Capture the cell that displays the provided text and extract its [x, y] central coordinate. 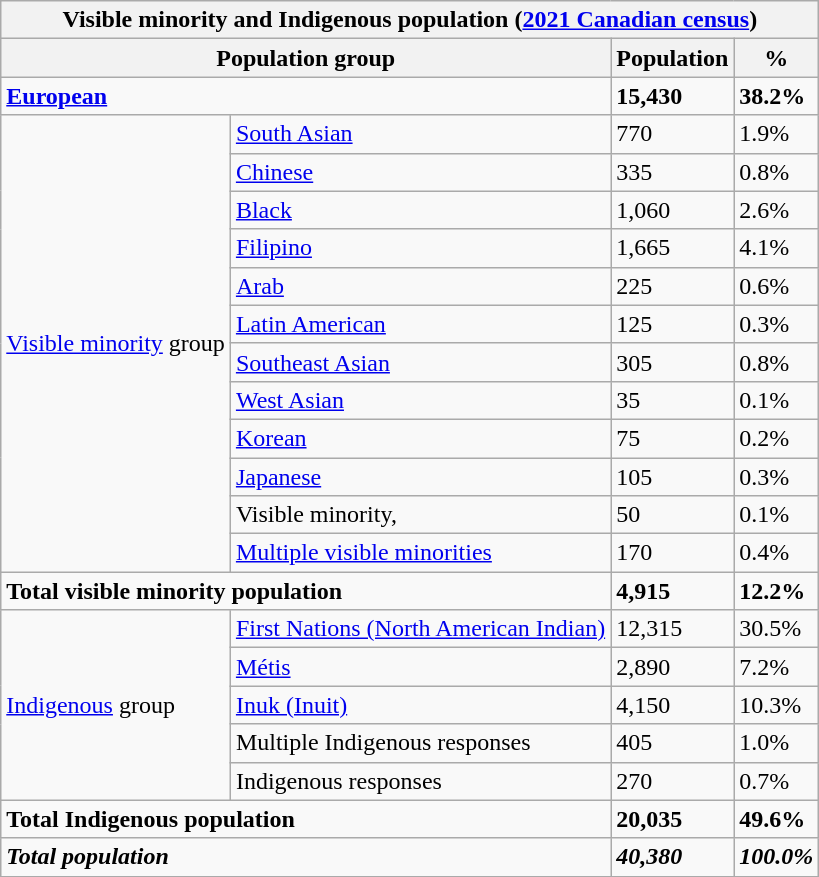
20,035 [672, 819]
10.3% [776, 705]
105 [672, 477]
1,665 [672, 248]
4.1% [776, 248]
Multiple visible minorities [420, 553]
15,430 [672, 96]
38.2% [776, 96]
0.4% [776, 553]
35 [672, 400]
1,060 [672, 210]
40,380 [672, 857]
Black [420, 210]
270 [672, 781]
Total population [306, 857]
0.6% [776, 286]
Filipino [420, 248]
Métis [420, 667]
Latin American [420, 324]
125 [672, 324]
0.2% [776, 438]
Indigenous responses [420, 781]
1.0% [776, 743]
Multiple Indigenous responses [420, 743]
2.6% [776, 210]
Chinese [420, 172]
405 [672, 743]
1.9% [776, 134]
West Asian [420, 400]
305 [672, 362]
4,915 [672, 591]
49.6% [776, 819]
50 [672, 515]
Visible minority group [116, 344]
4,150 [672, 705]
7.2% [776, 667]
30.5% [776, 629]
Total Indigenous population [306, 819]
First Nations (North American Indian) [420, 629]
Korean [420, 438]
225 [672, 286]
European [306, 96]
Population [672, 58]
770 [672, 134]
Population group [306, 58]
Total visible minority population [306, 591]
South Asian [420, 134]
% [776, 58]
Visible minority, [420, 515]
Visible minority and Indigenous population (2021 Canadian census) [410, 20]
170 [672, 553]
Indigenous group [116, 705]
Japanese [420, 477]
0.7% [776, 781]
12.2% [776, 591]
100.0% [776, 857]
Southeast Asian [420, 362]
335 [672, 172]
75 [672, 438]
Inuk (Inuit) [420, 705]
2,890 [672, 667]
12,315 [672, 629]
Arab [420, 286]
